Provide the [x, y] coordinate of the cell's center where the given text is located.  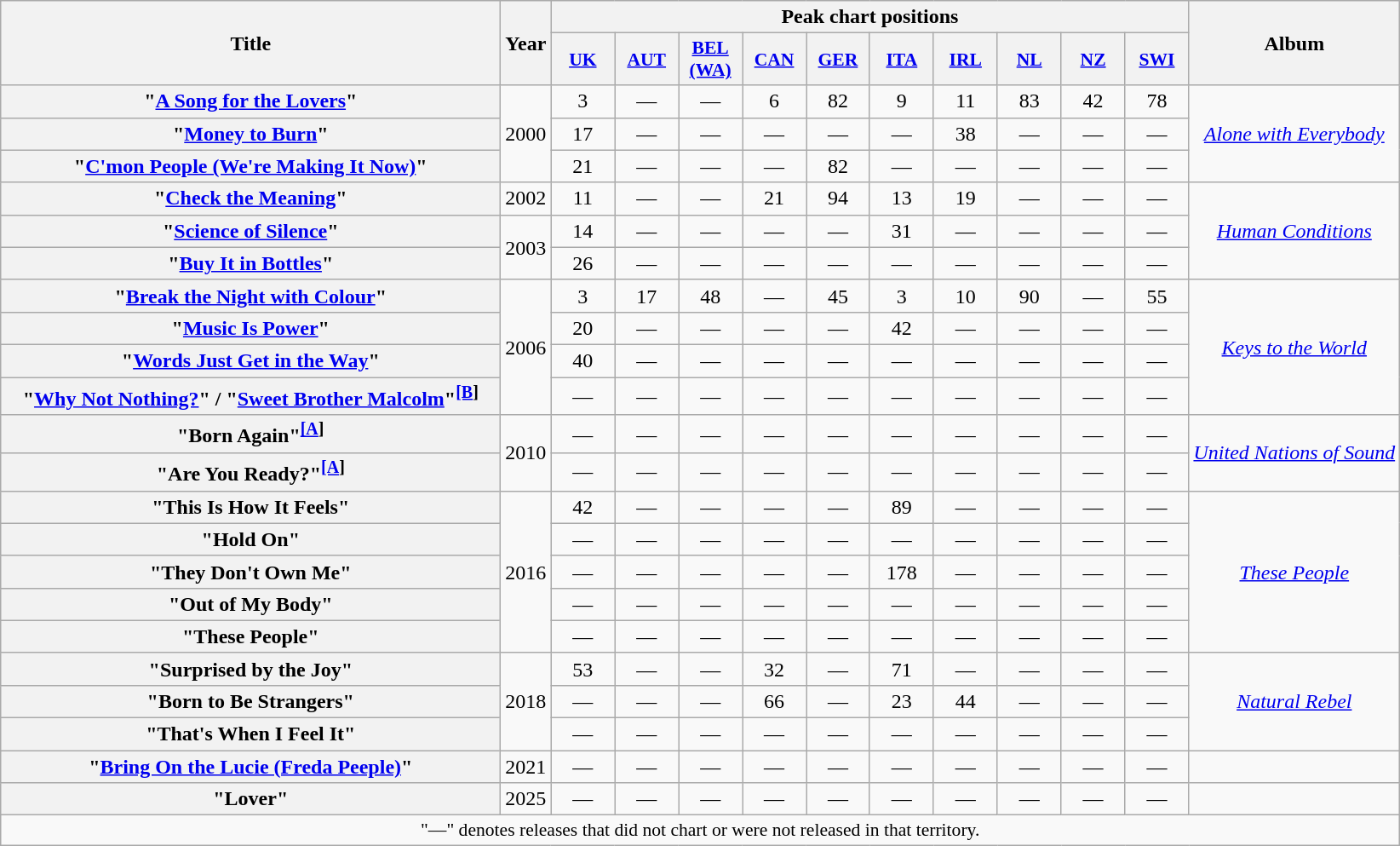
38 [966, 134]
"Born to Be Strangers" [250, 702]
26 [582, 263]
40 [582, 360]
"Surprised by the Joy" [250, 669]
"Check the Meaning" [250, 199]
2002 [526, 199]
NL [1029, 60]
Human Conditions [1294, 231]
71 [901, 669]
"Hold On" [250, 539]
Keys to the World [1294, 348]
"Words Just Get in the Way" [250, 360]
"Are You Ready?"[A] [250, 472]
ITA [901, 60]
United Nations of Sound [1294, 453]
2021 [526, 767]
"Break the Night with Colour" [250, 296]
55 [1156, 296]
32 [775, 669]
83 [1029, 101]
"Bring On the Lucie (Freda Peeple)" [250, 767]
Title [250, 43]
"Out of My Body" [250, 604]
13 [901, 199]
Year [526, 43]
GER [838, 60]
48 [710, 296]
20 [582, 328]
UK [582, 60]
178 [901, 572]
"Why Not Nothing?" / "Sweet Brother Malcolm"[B] [250, 395]
2025 [526, 799]
"Science of Silence" [250, 231]
"Lover" [250, 799]
"They Don't Own Me" [250, 572]
"That's When I Feel It" [250, 734]
AUT [647, 60]
"A Song for the Lovers" [250, 101]
SWI [1156, 60]
2016 [526, 572]
"Born Again"[A] [250, 435]
45 [838, 296]
BEL(WA) [710, 60]
NZ [1093, 60]
10 [966, 296]
90 [1029, 296]
2018 [526, 701]
2000 [526, 134]
9 [901, 101]
Natural Rebel [1294, 701]
23 [901, 702]
CAN [775, 60]
89 [901, 507]
66 [775, 702]
44 [966, 702]
6 [775, 101]
14 [582, 231]
94 [838, 199]
"Money to Burn" [250, 134]
These People [1294, 572]
"These People" [250, 636]
2003 [526, 247]
"Buy It in Bottles" [250, 263]
IRL [966, 60]
2010 [526, 453]
78 [1156, 101]
"Music Is Power" [250, 328]
Album [1294, 43]
Alone with Everybody [1294, 134]
"C'mon People (We're Making It Now)" [250, 166]
53 [582, 669]
19 [966, 199]
"—" denotes releases that did not chart or were not released in that territory. [700, 831]
31 [901, 231]
"This Is How It Feels" [250, 507]
2006 [526, 348]
Peak chart positions [870, 17]
